From the cell containing the given text, extract its center point as [x, y] coordinate. 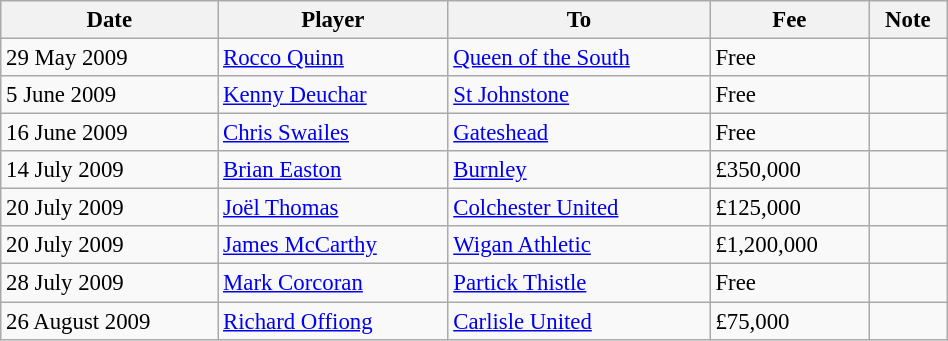
5 June 2009 [110, 95]
Joël Thomas [333, 208]
£350,000 [789, 170]
16 June 2009 [110, 133]
Burnley [579, 170]
Partick Thistle [579, 283]
Date [110, 20]
St Johnstone [579, 95]
£75,000 [789, 321]
Note [908, 20]
29 May 2009 [110, 58]
Mark Corcoran [333, 283]
Colchester United [579, 208]
Queen of the South [579, 58]
£125,000 [789, 208]
Fee [789, 20]
Richard Offiong [333, 321]
James McCarthy [333, 245]
Carlisle United [579, 321]
Brian Easton [333, 170]
14 July 2009 [110, 170]
Rocco Quinn [333, 58]
Wigan Athletic [579, 245]
28 July 2009 [110, 283]
To [579, 20]
Player [333, 20]
26 August 2009 [110, 321]
Kenny Deuchar [333, 95]
Chris Swailes [333, 133]
£1,200,000 [789, 245]
Gateshead [579, 133]
